Search for the cell housing the specified text and yield its (X, Y) center coordinate. 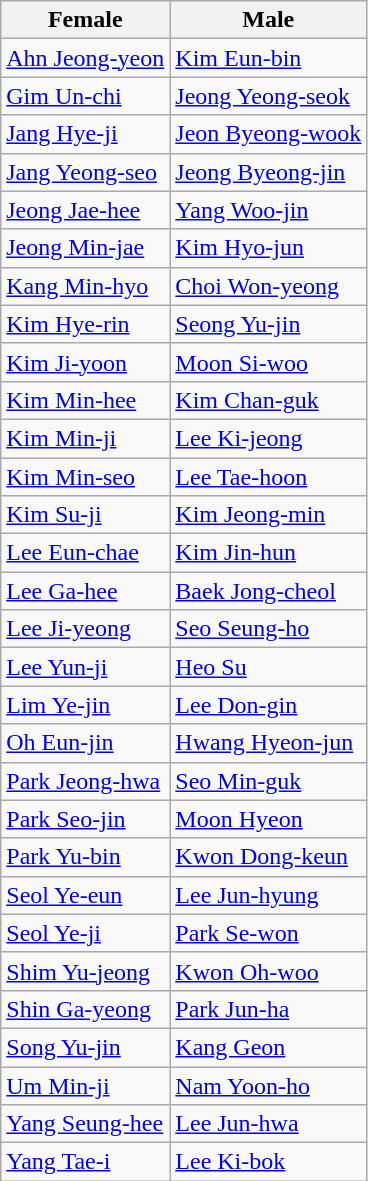
Kim Su-ji (86, 515)
Shim Yu-jeong (86, 971)
Gim Un-chi (86, 96)
Lee Yun-ji (86, 667)
Kang Geon (268, 1047)
Yang Tae-i (86, 1162)
Seo Min-guk (268, 781)
Kim Chan-guk (268, 400)
Kwon Oh-woo (268, 971)
Kwon Dong-keun (268, 857)
Kang Min-hyo (86, 286)
Lee Ga-hee (86, 591)
Heo Su (268, 667)
Jang Yeong-seo (86, 172)
Lee Tae-hoon (268, 477)
Song Yu-jin (86, 1047)
Lee Eun-chae (86, 553)
Lee Ji-yeong (86, 629)
Baek Jong-cheol (268, 591)
Seo Seung-ho (268, 629)
Hwang Hyeon-jun (268, 743)
Lee Don-gin (268, 705)
Kim Min-hee (86, 400)
Moon Si-woo (268, 362)
Um Min-ji (86, 1085)
Lee Ki-jeong (268, 438)
Kim Min-seo (86, 477)
Jeong Byeong-jin (268, 172)
Kim Min-ji (86, 438)
Choi Won-yeong (268, 286)
Seol Ye-ji (86, 933)
Female (86, 20)
Park Yu-bin (86, 857)
Park Jeong-hwa (86, 781)
Nam Yoon-ho (268, 1085)
Seong Yu-jin (268, 324)
Lee Jun-hwa (268, 1124)
Jeong Min-jae (86, 248)
Lee Ki-bok (268, 1162)
Kim Eun-bin (268, 58)
Lim Ye-jin (86, 705)
Seol Ye-eun (86, 895)
Moon Hyeon (268, 819)
Shin Ga-yeong (86, 1009)
Jeon Byeong-wook (268, 134)
Park Seo-jin (86, 819)
Jang Hye-ji (86, 134)
Park Se-won (268, 933)
Oh Eun-jin (86, 743)
Kim Ji-yoon (86, 362)
Jeong Jae-hee (86, 210)
Yang Woo-jin (268, 210)
Kim Jin-hun (268, 553)
Ahn Jeong-yeon (86, 58)
Jeong Yeong-seok (268, 96)
Kim Hyo-jun (268, 248)
Kim Hye-rin (86, 324)
Lee Jun-hyung (268, 895)
Yang Seung-hee (86, 1124)
Park Jun-ha (268, 1009)
Kim Jeong-min (268, 515)
Male (268, 20)
